Determine the (x, y) coordinate at the center of the cell enclosing the given text.  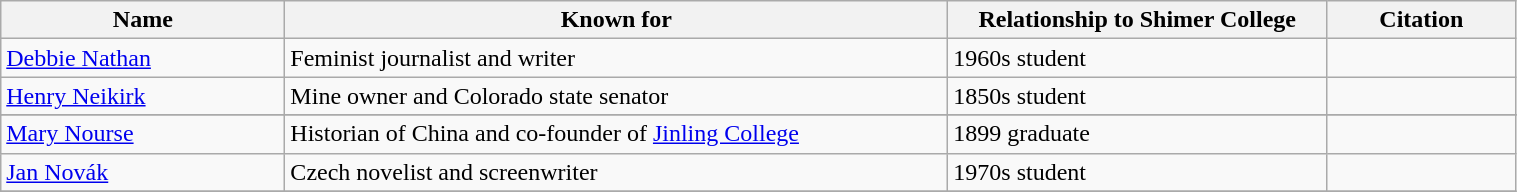
Jan Novák (143, 172)
Henry Neikirk (143, 96)
Mine owner and Colorado state senator (616, 96)
1960s student (1138, 58)
Relationship to Shimer College (1138, 20)
1970s student (1138, 172)
1850s student (1138, 96)
Citation (1422, 20)
Name (143, 20)
Known for (616, 20)
Feminist journalist and writer (616, 58)
Historian of China and co-founder of Jinling College (616, 134)
Mary Nourse (143, 134)
1899 graduate (1138, 134)
Czech novelist and screenwriter (616, 172)
Debbie Nathan (143, 58)
